Find where the given text appears and provide that cell's center as (x, y) coordinate. 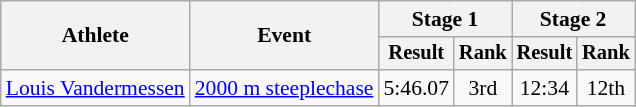
Event (284, 36)
Stage 1 (446, 19)
2000 m steeplechase (284, 88)
Athlete (96, 36)
3rd (483, 88)
Stage 2 (574, 19)
12th (606, 88)
12:34 (545, 88)
Louis Vandermessen (96, 88)
5:46.07 (416, 88)
